Return (X, Y) of the center of cell containing provided text 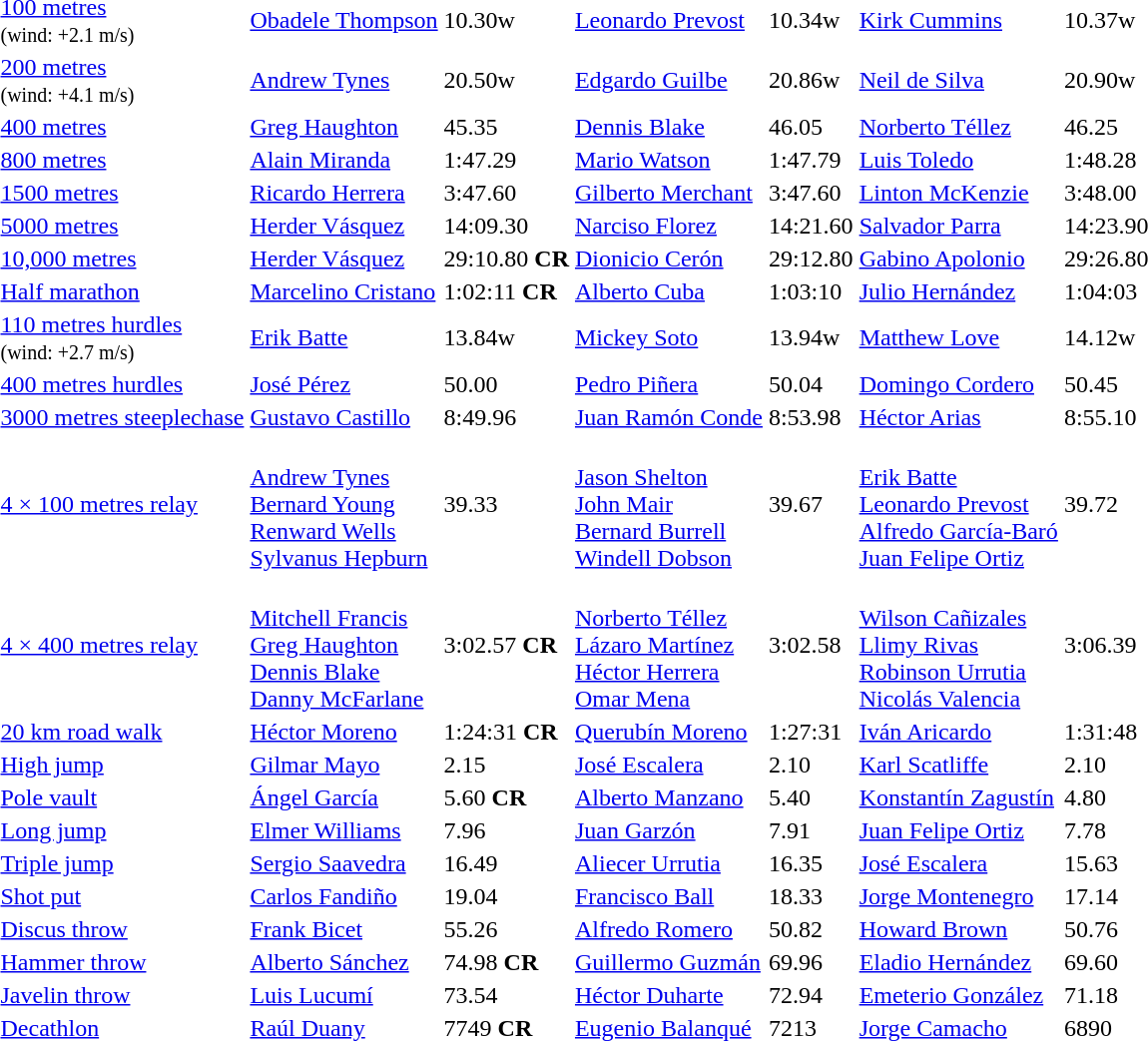
Narciso Florez (669, 226)
Dionicio Cerón (669, 259)
Alfredo Romero (669, 929)
Guillermo Guzmán (669, 962)
13.94w (811, 337)
3:02.57 CR (506, 645)
5.60 CR (506, 797)
Héctor Duharte (669, 995)
7.91 (811, 830)
1:27:31 (811, 732)
Alberto Sánchez (343, 962)
Emeterio González (958, 995)
Jorge Montenegro (958, 896)
19.04 (506, 896)
74.98 CR (506, 962)
Julio Hernández (958, 291)
Norberto Téllez (958, 127)
Mitchell FrancisGreg HaughtonDennis BlakeDanny McFarlane (343, 645)
Neil de Silva (958, 80)
3:02.58 (811, 645)
Ricardo Herrera (343, 193)
Andrew Tynes (343, 80)
69.96 (811, 962)
50.82 (811, 929)
46.05 (811, 127)
50.04 (811, 384)
Aliecer Urrutia (669, 863)
Andrew TynesBernard YoungRenward WellsSylvanus Hepburn (343, 504)
13.84w (506, 337)
29:12.80 (811, 259)
Linton McKenzie (958, 193)
Gilmar Mayo (343, 765)
Iván Aricardo (958, 732)
Héctor Arias (958, 417)
José Pérez (343, 384)
Juan Felipe Ortiz (958, 830)
20.86w (811, 80)
Francisco Ball (669, 896)
73.54 (506, 995)
Marcelino Cristano (343, 291)
Alberto Cuba (669, 291)
Querubín Moreno (669, 732)
8:53.98 (811, 417)
Pedro Piñera (669, 384)
7.96 (506, 830)
Elmer Williams (343, 830)
Luis Lucumí (343, 995)
2.15 (506, 765)
14:09.30 (506, 226)
Domingo Cordero (958, 384)
Juan Ramón Conde (669, 417)
Sergio Saavedra (343, 863)
Gilberto Merchant (669, 193)
Héctor Moreno (343, 732)
5.40 (811, 797)
16.49 (506, 863)
Edgardo Guilbe (669, 80)
20.50w (506, 80)
39.33 (506, 504)
50.00 (506, 384)
Jason SheltonJohn MairBernard BurrellWindell Dobson (669, 504)
1:47.29 (506, 160)
Ángel García (343, 797)
39.67 (811, 504)
Luis Toledo (958, 160)
Gabino Apolonio (958, 259)
55.26 (506, 929)
29:10.80 CR (506, 259)
Matthew Love (958, 337)
1:03:10 (811, 291)
Greg Haughton (343, 127)
45.35 (506, 127)
Howard Brown (958, 929)
14:21.60 (811, 226)
Frank Bicet (343, 929)
Alain Miranda (343, 160)
Salvador Parra (958, 226)
8:49.96 (506, 417)
1:47.79 (811, 160)
Karl Scatliffe (958, 765)
Carlos Fandiño (343, 896)
72.94 (811, 995)
Alberto Manzano (669, 797)
Juan Garzón (669, 830)
2.10 (811, 765)
Dennis Blake (669, 127)
Erik BatteLeonardo PrevostAlfredo García-BaróJuan Felipe Ortiz (958, 504)
Erik Batte (343, 337)
Mickey Soto (669, 337)
1:02:11 CR (506, 291)
16.35 (811, 863)
Gustavo Castillo (343, 417)
Wilson CañizalesLlimy RivasRobinson UrrutiaNicolás Valencia (958, 645)
18.33 (811, 896)
1:24:31 CR (506, 732)
Norberto TéllezLázaro MartínezHéctor HerreraOmar Mena (669, 645)
Mario Watson (669, 160)
Konstantín Zagustín (958, 797)
Eladio Hernández (958, 962)
